Pinpoint the cell where the given text exists, returning its [X, Y] midpoint coordinate. 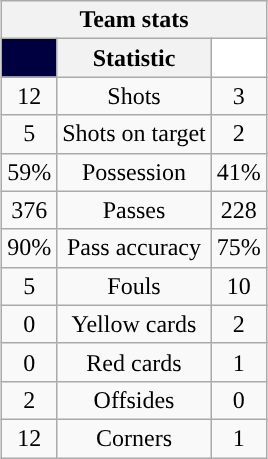
376 [30, 210]
Statistic [134, 58]
Corners [134, 438]
Red cards [134, 362]
59% [30, 172]
75% [238, 248]
228 [238, 210]
10 [238, 286]
Yellow cards [134, 324]
3 [238, 96]
Shots on target [134, 134]
41% [238, 172]
Team stats [134, 20]
90% [30, 248]
Passes [134, 210]
Offsides [134, 400]
Possession [134, 172]
Pass accuracy [134, 248]
Fouls [134, 286]
Shots [134, 96]
